Provide the (X, Y) coordinate of the cell's center where the given text is located.  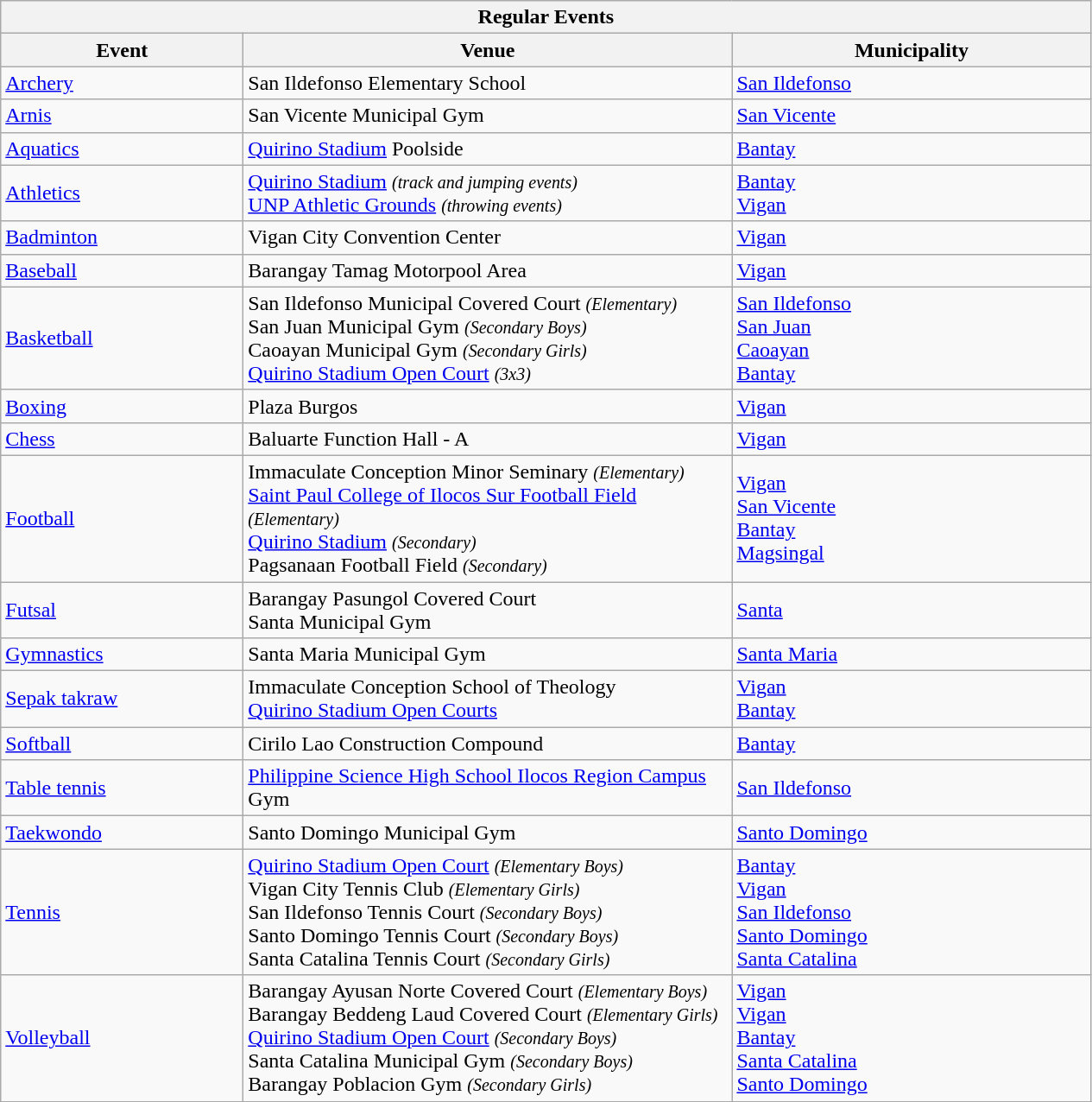
San Ildefonso San Juan Caoayan Bantay (912, 339)
Quirino Stadium (track and jumping events)UNP Athletic Grounds (throwing events) (488, 193)
Sepak takraw (123, 700)
Regular Events (546, 17)
Taekwondo (123, 833)
Tennis (123, 912)
Vigan Vigan Bantay Santa Catalina Santo Domingo (912, 1038)
San Vicente Municipal Gym (488, 116)
Bantay Vigan San Ildefonso Santo Domingo Santa Catalina (912, 912)
Baluarte Function Hall - A (488, 439)
Aquatics (123, 149)
Immaculate Conception School of Theology Quirino Stadium Open Courts (488, 700)
Barangay Pasungol Covered Court Santa Municipal Gym (488, 610)
Archery (123, 83)
Futsal (123, 610)
Vigan San Vicente Bantay Magsingal (912, 518)
San Ildefonso Elementary School (488, 83)
Plaza Burgos (488, 406)
Venue (488, 50)
Arnis (123, 116)
Softball (123, 744)
Basketball (123, 339)
Santa Maria Municipal Gym (488, 655)
Vigan City Convention Center (488, 237)
Table tennis (123, 788)
Municipality (912, 50)
Gymnastics (123, 655)
Santa Maria (912, 655)
Cirilo Lao Construction Compound (488, 744)
Barangay Tamag Motorpool Area (488, 270)
Volleyball (123, 1038)
Bantay Vigan (912, 193)
Boxing (123, 406)
Event (123, 50)
Badminton (123, 237)
San Vicente (912, 116)
Santa (912, 610)
Athletics (123, 193)
Philippine Science High School Ilocos Region Campus Gym (488, 788)
Quirino Stadium Poolside (488, 149)
Football (123, 518)
Baseball (123, 270)
Chess (123, 439)
Vigan Bantay (912, 700)
Santo Domingo Municipal Gym (488, 833)
Santo Domingo (912, 833)
